Scan for the cell matching the given text and deliver its [X, Y] coordinate at center. 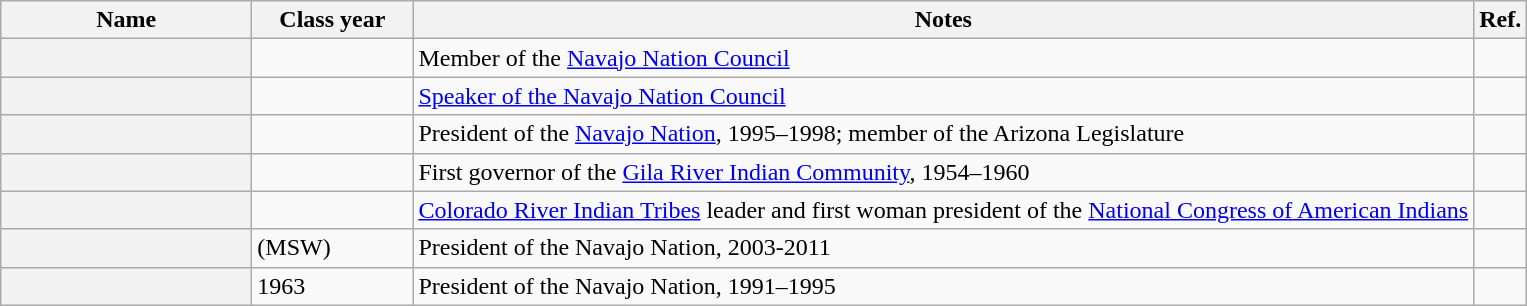
President of the Navajo Nation, 1991–1995 [944, 286]
Notes [944, 20]
President of the Navajo Nation, 2003-2011 [944, 248]
Speaker of the Navajo Nation Council [944, 96]
(MSW) [332, 248]
1963 [332, 286]
First governor of the Gila River Indian Community, 1954–1960 [944, 172]
Member of the Navajo Nation Council [944, 58]
Class year [332, 20]
Ref. [1500, 20]
Name [126, 20]
Colorado River Indian Tribes leader and first woman president of the National Congress of American Indians [944, 210]
President of the Navajo Nation, 1995–1998; member of the Arizona Legislature [944, 134]
